Return the (x, y) coordinate for the center point of the cell that contains the specified text.  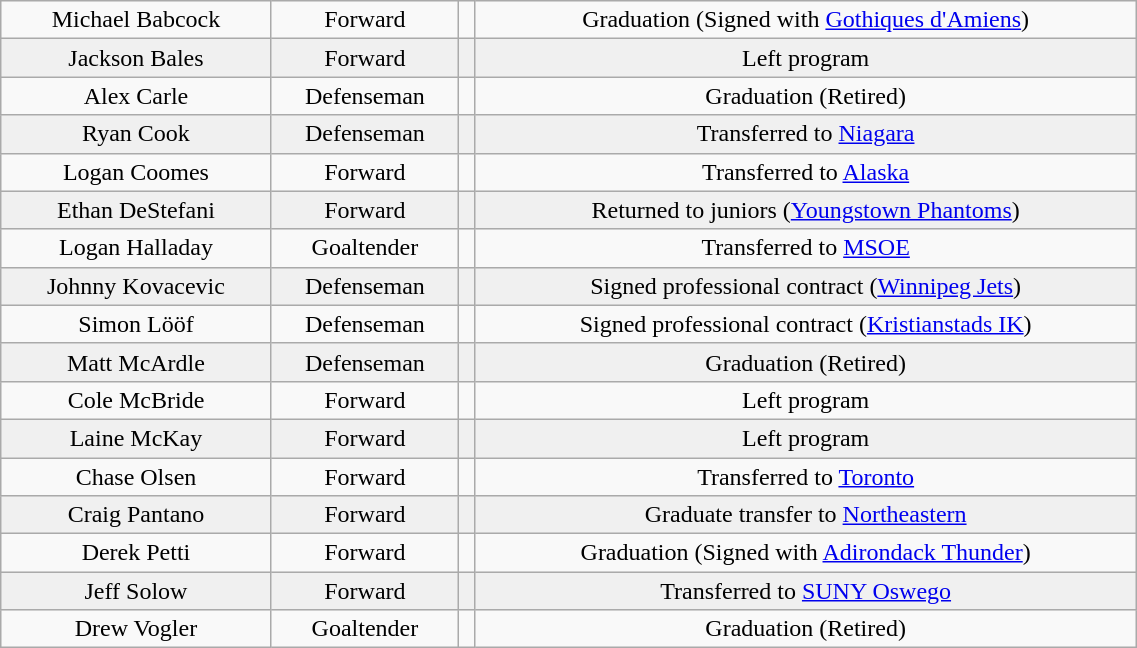
Simon Lööf (136, 324)
Transferred to SUNY Oswego (805, 591)
Returned to juniors (Youngstown Phantoms) (805, 210)
Graduate transfer to Northeastern (805, 515)
Drew Vogler (136, 629)
Transferred to Niagara (805, 134)
Chase Olsen (136, 477)
Signed professional contract (Kristianstads IK) (805, 324)
Cole McBride (136, 400)
Transferred to MSOE (805, 248)
Logan Halladay (136, 248)
Signed professional contract (Winnipeg Jets) (805, 286)
Graduation (Signed with Adirondack Thunder) (805, 553)
Ethan DeStefani (136, 210)
Michael Babcock (136, 20)
Logan Coomes (136, 172)
Transferred to Alaska (805, 172)
Graduation (Signed with Gothiques d'Amiens) (805, 20)
Laine McKay (136, 438)
Johnny Kovacevic (136, 286)
Alex Carle (136, 96)
Derek Petti (136, 553)
Matt McArdle (136, 362)
Ryan Cook (136, 134)
Transferred to Toronto (805, 477)
Craig Pantano (136, 515)
Jackson Bales (136, 58)
Jeff Solow (136, 591)
